From the cell containing the given text, extract its center point as [x, y] coordinate. 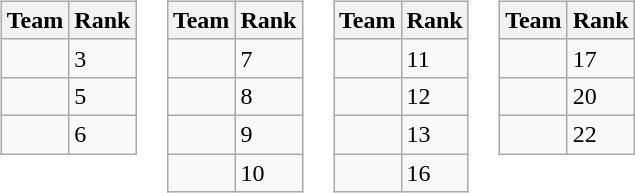
16 [434, 173]
22 [600, 134]
17 [600, 58]
9 [268, 134]
20 [600, 96]
8 [268, 96]
13 [434, 134]
12 [434, 96]
5 [102, 96]
7 [268, 58]
10 [268, 173]
6 [102, 134]
3 [102, 58]
11 [434, 58]
